Pinpoint the cell where the given text exists, returning its [X, Y] midpoint coordinate. 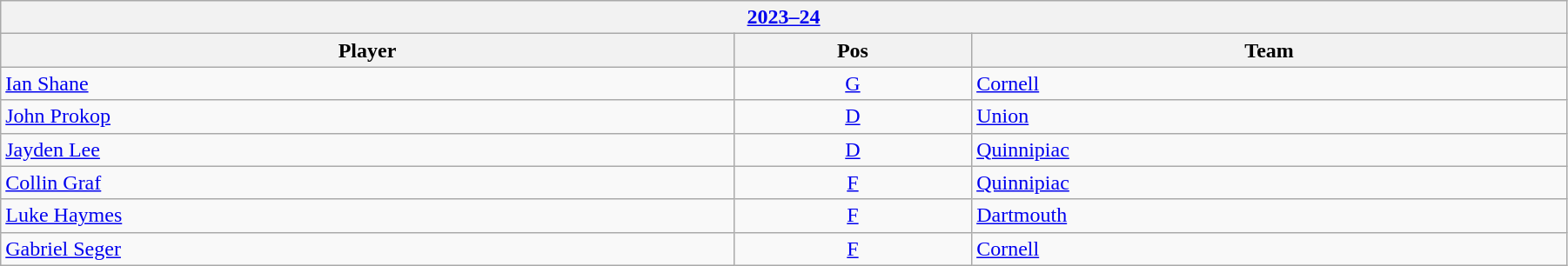
Team [1270, 50]
Ian Shane [367, 83]
John Prokop [367, 116]
G [853, 83]
Pos [853, 50]
Player [367, 50]
Union [1270, 116]
2023–24 [784, 17]
Jayden Lee [367, 150]
Gabriel Seger [367, 249]
Luke Haymes [367, 216]
Collin Graf [367, 183]
Dartmouth [1270, 216]
